For the text-containing cell, return its midpoint in [x, y] coordinate format. 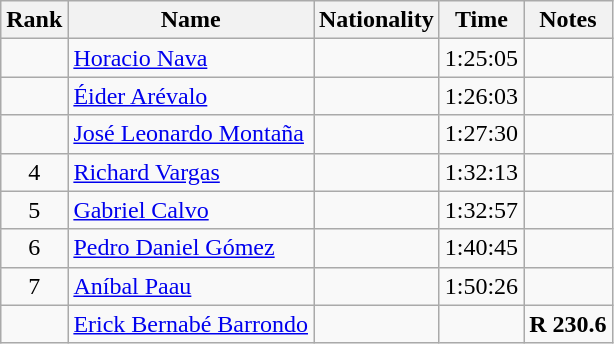
Gabriel Calvo [191, 210]
Aníbal Paau [191, 286]
Rank [34, 20]
Notes [568, 20]
1:32:13 [481, 172]
Richard Vargas [191, 172]
1:50:26 [481, 286]
Horacio Nava [191, 58]
7 [34, 286]
4 [34, 172]
José Leonardo Montaña [191, 134]
Time [481, 20]
1:40:45 [481, 248]
Pedro Daniel Gómez [191, 248]
1:32:57 [481, 210]
Éider Arévalo [191, 96]
1:25:05 [481, 58]
Nationality [377, 20]
Name [191, 20]
R 230.6 [568, 324]
Erick Bernabé Barrondo [191, 324]
6 [34, 248]
5 [34, 210]
1:27:30 [481, 134]
1:26:03 [481, 96]
